Extract the (x, y) coordinate from the center of the cell holding the provided text.  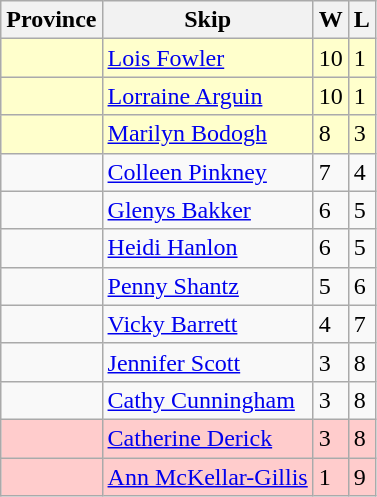
Vicky Barrett (208, 324)
Province (52, 20)
Heidi Hanlon (208, 248)
Lorraine Arguin (208, 96)
Cathy Cunningham (208, 400)
9 (362, 477)
Marilyn Bodogh (208, 134)
W (330, 20)
L (362, 20)
Lois Fowler (208, 58)
Ann McKellar-Gillis (208, 477)
Jennifer Scott (208, 362)
Penny Shantz (208, 286)
Glenys Bakker (208, 210)
Skip (208, 20)
Catherine Derick (208, 438)
Colleen Pinkney (208, 172)
